Pinpoint the cell where the given text exists, returning its (x, y) midpoint coordinate. 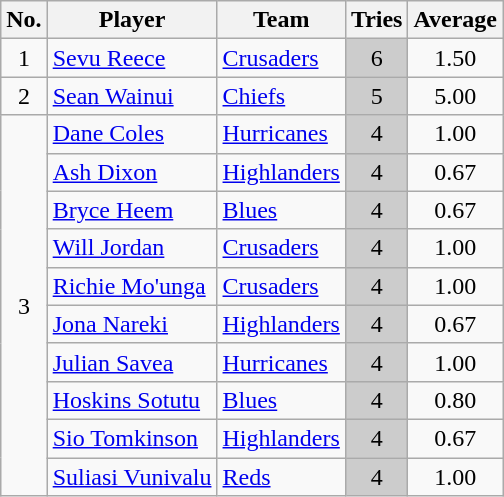
1.50 (456, 58)
6 (376, 58)
No. (24, 20)
Tries (376, 20)
Reds (281, 477)
Sio Tomkinson (132, 438)
Jona Nareki (132, 324)
Sevu Reece (132, 58)
Player (132, 20)
Team (281, 20)
Julian Savea (132, 362)
Chiefs (281, 96)
3 (24, 306)
5.00 (456, 96)
Sean Wainui (132, 96)
Richie Mo'unga (132, 286)
Hoskins Sotutu (132, 400)
1 (24, 58)
Bryce Heem (132, 210)
Average (456, 20)
2 (24, 96)
Dane Coles (132, 134)
Ash Dixon (132, 172)
0.80 (456, 400)
Will Jordan (132, 248)
Suliasi Vunivalu (132, 477)
5 (376, 96)
